Provide the [X, Y] coordinate of the cell's center where the given text is located.  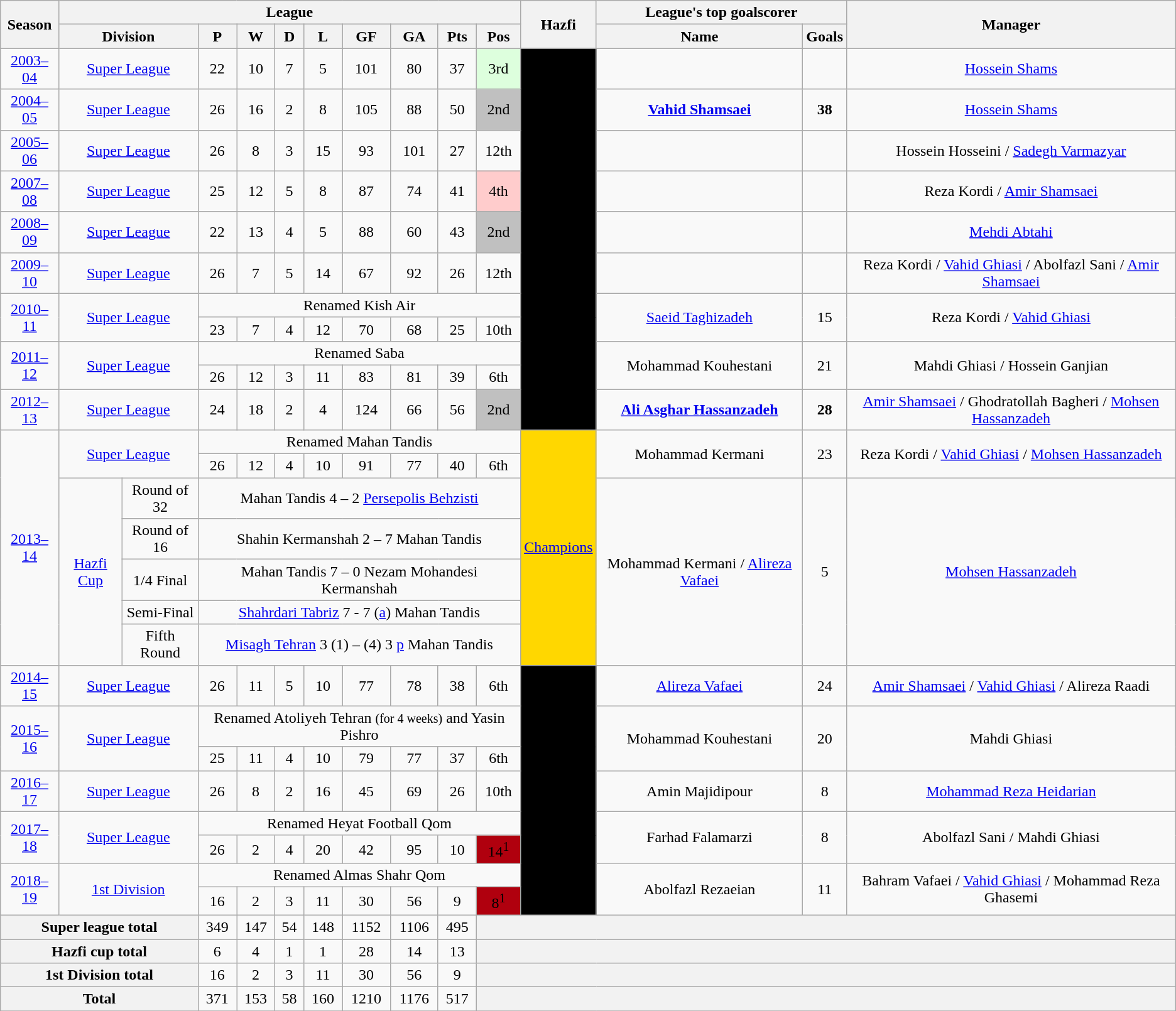
Misagh Tehran 3 (1) – (4) 3 p Mahan Tandis [359, 644]
54 [290, 927]
349 [217, 927]
Abolfazl Sani / Mahdi Ghiasi [1011, 838]
Renamed Saba [359, 353]
Hazfi [558, 24]
L [323, 36]
1210 [367, 999]
58 [290, 999]
2014–15 [30, 686]
66 [414, 409]
Goals [825, 36]
League's top goalscorer [721, 13]
Champions [558, 548]
3rd [498, 69]
Vahid Shamsaei [700, 109]
1106 [414, 927]
Round of 32 [160, 499]
D [290, 36]
Season [30, 24]
Fifth Round [160, 644]
2007–08 [30, 191]
79 [367, 759]
141 [498, 849]
68 [414, 329]
45 [367, 791]
1176 [414, 999]
27 [457, 151]
W [255, 36]
Renamed Kish Air [359, 305]
1152 [367, 927]
160 [323, 999]
Mohammad Reza Heidarian [1011, 791]
517 [457, 999]
Farhad Falamarzi [700, 838]
Total [99, 999]
371 [217, 999]
2004–05 [30, 109]
Saeid Taghizadeh [700, 317]
39 [457, 377]
GA [414, 36]
70 [367, 329]
Name [700, 36]
80 [414, 69]
1/4 Final [160, 580]
91 [367, 466]
6 [217, 951]
2013–14 [30, 548]
Super league total [99, 927]
105 [367, 109]
2009–10 [30, 273]
Manager [1011, 24]
Mahdi Ghiasi [1011, 738]
Reza Kordi / Amir Shamsaei [1011, 191]
95 [414, 849]
1st Division [128, 889]
P [217, 36]
League [289, 13]
Renamed Mahan Tandis [359, 442]
83 [367, 377]
Renamed Almas Shahr Qom [359, 875]
41 [457, 191]
Hossein Hosseini / Sadegh Varmazyar [1011, 151]
Renamed Atoliyeh Tehran (for 4 weeks) and Yasin Pishro [359, 726]
Reza Kordi / Vahid Ghiasi / Mohsen Hassanzadeh [1011, 454]
Semi-Final [160, 612]
Amin Majidipour [700, 791]
Round of 16 [160, 539]
Mohammad Kermani / Alireza Vafaei [700, 571]
92 [414, 273]
2015–16 [30, 738]
Bahram Vafaei / Vahid Ghiasi / Mohammad Reza Ghasemi [1011, 889]
147 [255, 927]
60 [414, 232]
2008–09 [30, 232]
Alireza Vafaei [700, 686]
Division [128, 36]
2003–04 [30, 69]
Ali Asghar Hassanzadeh [700, 409]
Amir Shamsaei / Vahid Ghiasi / Alireza Raadi [1011, 686]
4th [498, 191]
495 [457, 927]
2011–12 [30, 365]
GF [367, 36]
2012–13 [30, 409]
Reza Kordi / Vahid Ghiasi / Abolfazl Sani / Amir Shamsaei [1011, 273]
Mahdi Ghiasi / Hossein Ganjian [1011, 365]
50 [457, 109]
67 [367, 273]
40 [457, 466]
2018–19 [30, 889]
Hazfi cup total [99, 951]
Reza Kordi / Vahid Ghiasi [1011, 317]
18 [255, 409]
Mahan Tandis 7 – 0 Nezam Mohandesi Kermanshah [359, 580]
42 [367, 849]
Amir Shamsaei / Ghodratollah Bagheri / Mohsen Hassanzadeh [1011, 409]
93 [367, 151]
Mahan Tandis 4 – 2 Persepolis Behzisti [359, 499]
1st Division total [99, 975]
Pos [498, 36]
74 [414, 191]
69 [414, 791]
Mohsen Hassanzadeh [1011, 571]
43 [457, 232]
153 [255, 999]
2010–11 [30, 317]
2017–18 [30, 838]
124 [367, 409]
Hazfi Cup [90, 571]
Renamed Heyat Football Qom [359, 823]
2005–06 [30, 151]
87 [367, 191]
Mohammad Kermani [700, 454]
78 [414, 686]
Mehdi Abtahi [1011, 232]
148 [323, 927]
2016–17 [30, 791]
21 [825, 365]
Abolfazl Rezaeian [700, 889]
Shahrdari Tabriz 7 - 7 (a) Mahan Tandis [359, 612]
Pts [457, 36]
Shahin Kermanshah 2 – 7 Mahan Tandis [359, 539]
